Pinpoint the cell where the given text exists, returning its [x, y] midpoint coordinate. 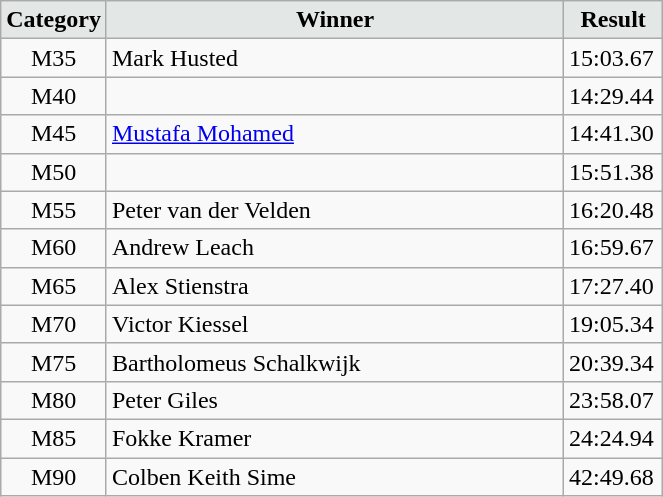
M60 [54, 248]
20:39.34 [614, 362]
Winner [334, 20]
23:58.07 [614, 400]
15:51.38 [614, 172]
M90 [54, 477]
M65 [54, 286]
M75 [54, 362]
15:03.67 [614, 58]
Alex Stienstra [334, 286]
42:49.68 [614, 477]
M35 [54, 58]
M80 [54, 400]
M85 [54, 438]
17:27.40 [614, 286]
Mustafa Mohamed [334, 134]
M45 [54, 134]
24:24.94 [614, 438]
Colben Keith Sime [334, 477]
Victor Kiessel [334, 324]
19:05.34 [614, 324]
16:59.67 [614, 248]
M55 [54, 210]
M70 [54, 324]
14:41.30 [614, 134]
Andrew Leach [334, 248]
Peter Giles [334, 400]
14:29.44 [614, 96]
M40 [54, 96]
16:20.48 [614, 210]
Bartholomeus Schalkwijk [334, 362]
M50 [54, 172]
Category [54, 20]
Peter van der Velden [334, 210]
Result [614, 20]
Mark Husted [334, 58]
Fokke Kramer [334, 438]
